Find where the given text appears and provide that cell's center as (X, Y) coordinate. 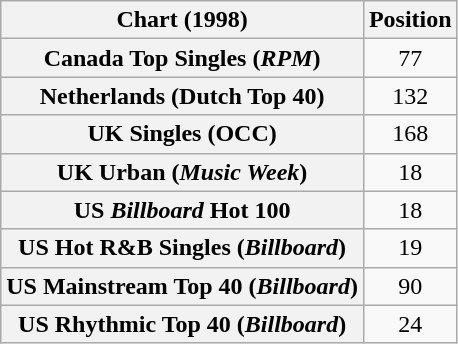
UK Urban (Music Week) (182, 172)
US Billboard Hot 100 (182, 210)
77 (410, 58)
168 (410, 134)
US Hot R&B Singles (Billboard) (182, 248)
24 (410, 324)
US Rhythmic Top 40 (Billboard) (182, 324)
90 (410, 286)
Chart (1998) (182, 20)
Netherlands (Dutch Top 40) (182, 96)
Position (410, 20)
US Mainstream Top 40 (Billboard) (182, 286)
132 (410, 96)
19 (410, 248)
UK Singles (OCC) (182, 134)
Canada Top Singles (RPM) (182, 58)
